Return (X, Y) of the center of cell containing provided text 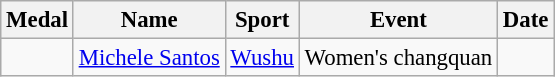
Women's changquan (398, 58)
Michele Santos (149, 58)
Wushu (262, 58)
Name (149, 20)
Medal (38, 20)
Sport (262, 20)
Event (398, 20)
Date (526, 20)
